For the text-containing cell, return its midpoint in [X, Y] coordinate format. 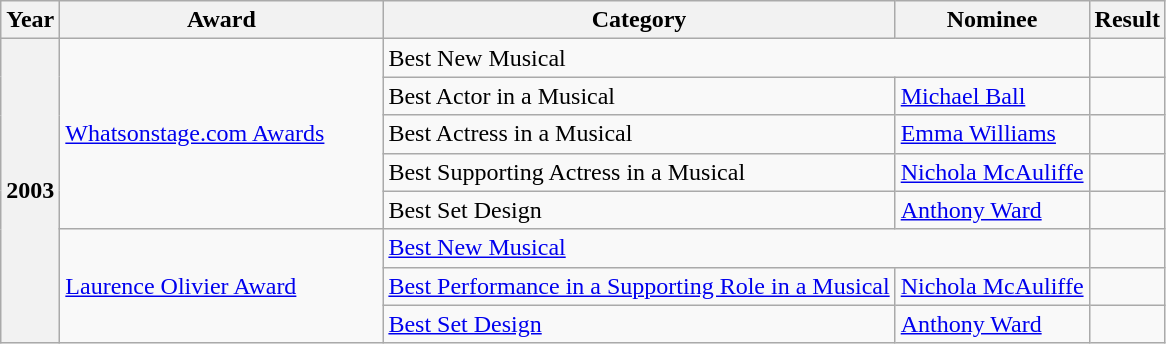
Emma Williams [992, 134]
2003 [30, 191]
Best Performance in a Supporting Role in a Musical [639, 286]
Result [1127, 20]
Best Supporting Actress in a Musical [639, 172]
Year [30, 20]
Award [222, 20]
Michael Ball [992, 96]
Best Actress in a Musical [639, 134]
Best Actor in a Musical [639, 96]
Nominee [992, 20]
Whatsonstage.com Awards [222, 134]
Category [639, 20]
Laurence Olivier Award [222, 286]
